Locate the cell with the specified text and output its [X, Y] center coordinate. 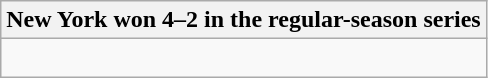
New York won 4–2 in the regular-season series [244, 20]
